Detect which cell encompasses the target text, then output its (x, y) center coordinate. 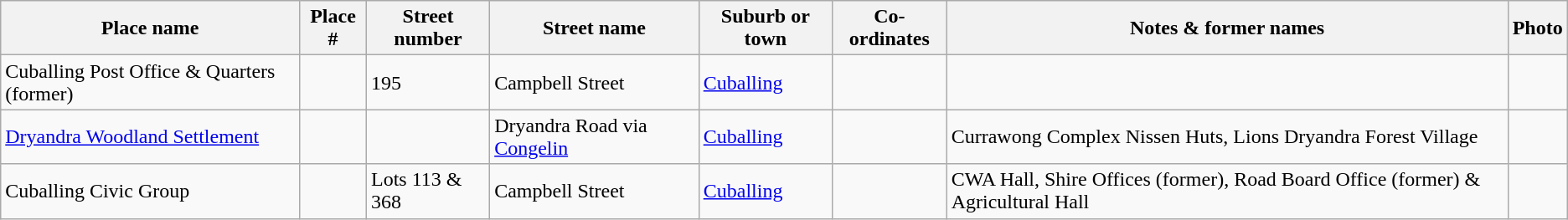
Cuballing Post Office & Quarters (former) (151, 82)
Lots 113 & 368 (427, 191)
Suburb or town (766, 28)
Dryandra Road via Congelin (595, 137)
Dryandra Woodland Settlement (151, 137)
195 (427, 82)
Co-ordinates (890, 28)
Photo (1538, 28)
Street number (427, 28)
Notes & former names (1227, 28)
Place # (333, 28)
Street name (595, 28)
Currawong Complex Nissen Huts, Lions Dryandra Forest Village (1227, 137)
Cuballing Civic Group (151, 191)
CWA Hall, Shire Offices (former), Road Board Office (former) & Agricultural Hall (1227, 191)
Place name (151, 28)
